Return the (x, y) coordinate for the center point of the cell that contains the specified text.  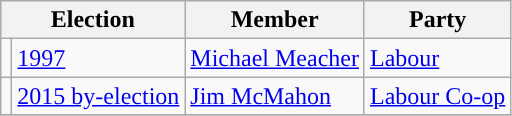
Labour (437, 58)
Labour Co-op (437, 96)
Jim McMahon (275, 96)
Member (275, 20)
1997 (98, 58)
Election (93, 20)
2015 by-election (98, 96)
Party (437, 20)
Michael Meacher (275, 58)
